Pinpoint the cell where the given text exists, returning its [x, y] midpoint coordinate. 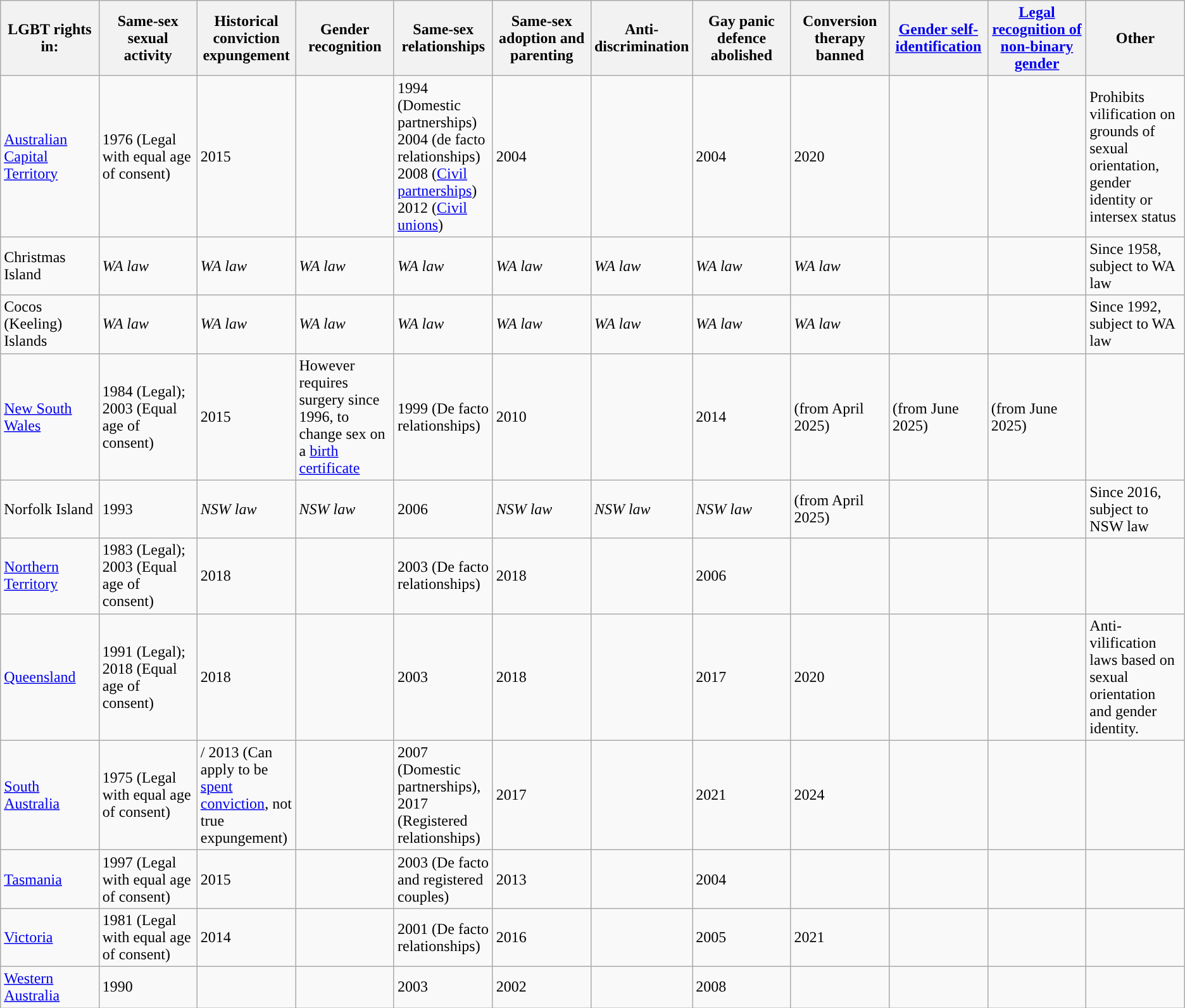
2010 [542, 417]
Anti-vilification laws based on sexual orientation and gender identity. [1136, 677]
1991 (Legal); 2018 (Equal age of consent) [148, 677]
Since 1958, subject to WA law [1136, 266]
2003 (De facto and registered couples) [443, 879]
LGBT rights in: [49, 38]
Historical conviction expungement [246, 38]
Queensland [49, 677]
Legal recognition of non-binary gender [1037, 38]
Victoria [49, 937]
1981 (Legal with equal age of consent) [148, 937]
Western Australia [49, 986]
However requires surgery since 1996, to change sex on a birth certificate [344, 417]
New South Wales [49, 417]
1993 [148, 509]
1994 (Domestic partnerships)2004 (de facto relationships)2008 (Civil partnerships)2012 (Civil unions) [443, 156]
2005 [742, 937]
Gay panic defence abolished [742, 38]
Conversion therapy banned [839, 38]
2024 [839, 795]
Same-sex sexual activity [148, 38]
1999 (De facto relationships) [443, 417]
/ 2013 (Can apply to be spent conviction, not true expungement) [246, 795]
1997 (Legal with equal age of consent) [148, 879]
Christmas Island [49, 266]
Anti-discrimination [641, 38]
Other [1136, 38]
2016 [542, 937]
Northern Territory [49, 576]
Norfolk Island [49, 509]
Same-sex relationships [443, 38]
1975 (Legal with equal age of consent) [148, 795]
Tasmania [49, 879]
1984 (Legal); 2003 (Equal age of consent) [148, 417]
Cocos (Keeling) Islands [49, 324]
Gender self-identification [939, 38]
Gender recognition [344, 38]
2008 [742, 986]
2007 (Domestic partnerships), 2017 (Registered relationships) [443, 795]
Since 1992, subject to WA law [1136, 324]
1976 (Legal with equal age of consent) [148, 156]
2003 (De facto relationships) [443, 576]
South Australia [49, 795]
Prohibits vilification on grounds of sexual orientation, gender identity or intersex status [1136, 156]
Australian Capital Territory [49, 156]
1983 (Legal); 2003 (Equal age of consent) [148, 576]
Since 2016, subject to NSW law [1136, 509]
Same-sex adoption and parenting [542, 38]
2002 [542, 986]
1990 [148, 986]
2001 (De facto relationships) [443, 937]
2013 [542, 879]
